Locate the cell with the specified text and output its (X, Y) center coordinate. 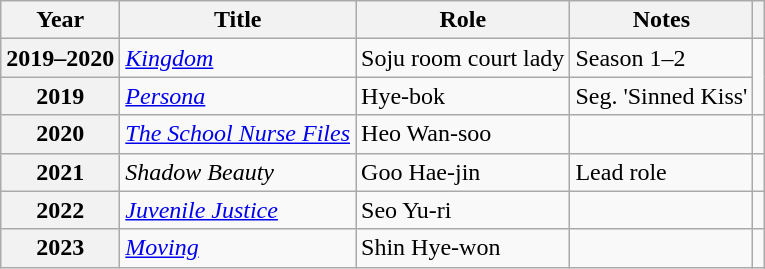
Heo Wan-soo (463, 134)
Soju room court lady (463, 58)
Season 1–2 (662, 58)
Juvenile Justice (238, 210)
2019–2020 (60, 58)
Seo Yu-ri (463, 210)
Lead role (662, 172)
2021 (60, 172)
2023 (60, 248)
Persona (238, 96)
Shadow Beauty (238, 172)
Notes (662, 20)
Year (60, 20)
Hye-bok (463, 96)
Kingdom (238, 58)
Moving (238, 248)
The School Nurse Files (238, 134)
Shin Hye-won (463, 248)
Role (463, 20)
Seg. 'Sinned Kiss' (662, 96)
2019 (60, 96)
2020 (60, 134)
Goo Hae-jin (463, 172)
Title (238, 20)
2022 (60, 210)
